Detect which cell encompasses the target text, then output its [x, y] center coordinate. 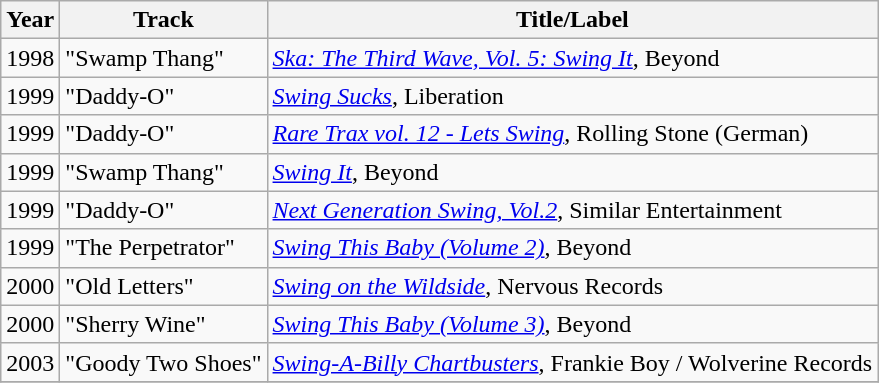
Title/Label [572, 20]
Swing This Baby (Volume 2), Beyond [572, 248]
Year [30, 20]
Swing Sucks, Liberation [572, 96]
2003 [30, 362]
1998 [30, 58]
Swing This Baby (Volume 3), Beyond [572, 324]
"The Perpetrator" [164, 248]
Rare Trax vol. 12 - Lets Swing, Rolling Stone (German) [572, 134]
Swing on the Wildside, Nervous Records [572, 286]
Track [164, 20]
Next Generation Swing, Vol.2, Similar Entertainment [572, 210]
Swing-A-Billy Chartbusters, Frankie Boy / Wolverine Records [572, 362]
"Goody Two Shoes" [164, 362]
Ska: The Third Wave, Vol. 5: Swing It, Beyond [572, 58]
"Old Letters" [164, 286]
"Sherry Wine" [164, 324]
Swing It, Beyond [572, 172]
